Provide the [X, Y] coordinate of the cell's center where the given text is located.  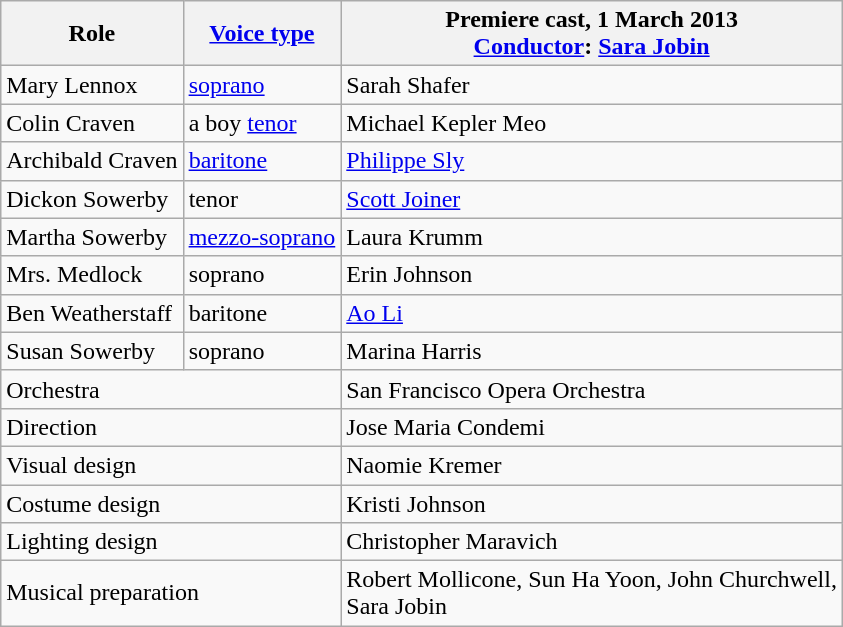
Visual design [171, 465]
Orchestra [171, 389]
Mrs. Medlock [92, 275]
Lighting design [171, 542]
Martha Sowerby [92, 237]
Naomie Kremer [592, 465]
Erin Johnson [592, 275]
mezzo-soprano [262, 237]
a boy tenor [262, 123]
Premiere cast, 1 March 2013Conductor: Sara Jobin [592, 34]
Philippe Sly [592, 161]
Sarah Shafer [592, 85]
Scott Joiner [592, 199]
Musical preparation [171, 594]
Jose Maria Condemi [592, 427]
Laura Krumm [592, 237]
Voice type [262, 34]
Ao Li [592, 313]
Costume design [171, 503]
Mary Lennox [92, 85]
Michael Kepler Meo [592, 123]
Ben Weatherstaff [92, 313]
Direction [171, 427]
Christopher Maravich [592, 542]
San Francisco Opera Orchestra [592, 389]
tenor [262, 199]
Dickon Sowerby [92, 199]
Colin Craven [92, 123]
Role [92, 34]
Kristi Johnson [592, 503]
Susan Sowerby [92, 351]
Robert Mollicone, Sun Ha Yoon, John Churchwell,Sara Jobin [592, 594]
Archibald Craven [92, 161]
Marina Harris [592, 351]
